Provide the (X, Y) coordinate of the cell's center where the given text is located.  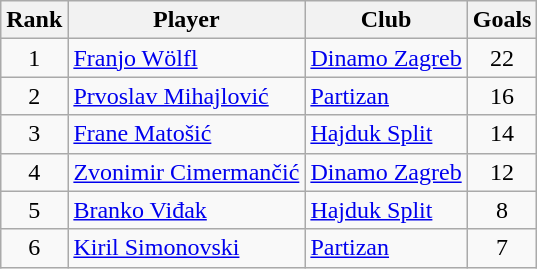
2 (34, 96)
22 (502, 58)
Branko Viđak (186, 210)
5 (34, 210)
6 (34, 248)
8 (502, 210)
16 (502, 96)
Franjo Wölfl (186, 58)
3 (34, 134)
Player (186, 20)
Prvoslav Mihajlović (186, 96)
14 (502, 134)
Rank (34, 20)
Frane Matošić (186, 134)
7 (502, 248)
1 (34, 58)
Zvonimir Cimermančić (186, 172)
12 (502, 172)
Kiril Simonovski (186, 248)
Goals (502, 20)
4 (34, 172)
Club (386, 20)
